Identify which cell holds the provided text, then report its (X, Y) central coordinate. 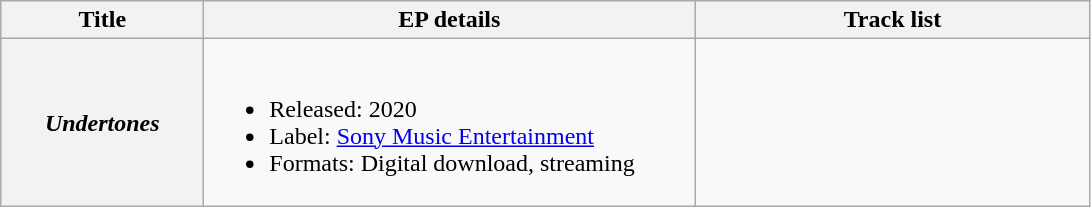
Track list (892, 20)
Released: 2020Label: Sony Music EntertainmentFormats: Digital download, streaming (450, 122)
Title (102, 20)
EP details (450, 20)
Undertones (102, 122)
